Find where the given text appears and provide that cell's center as (X, Y) coordinate. 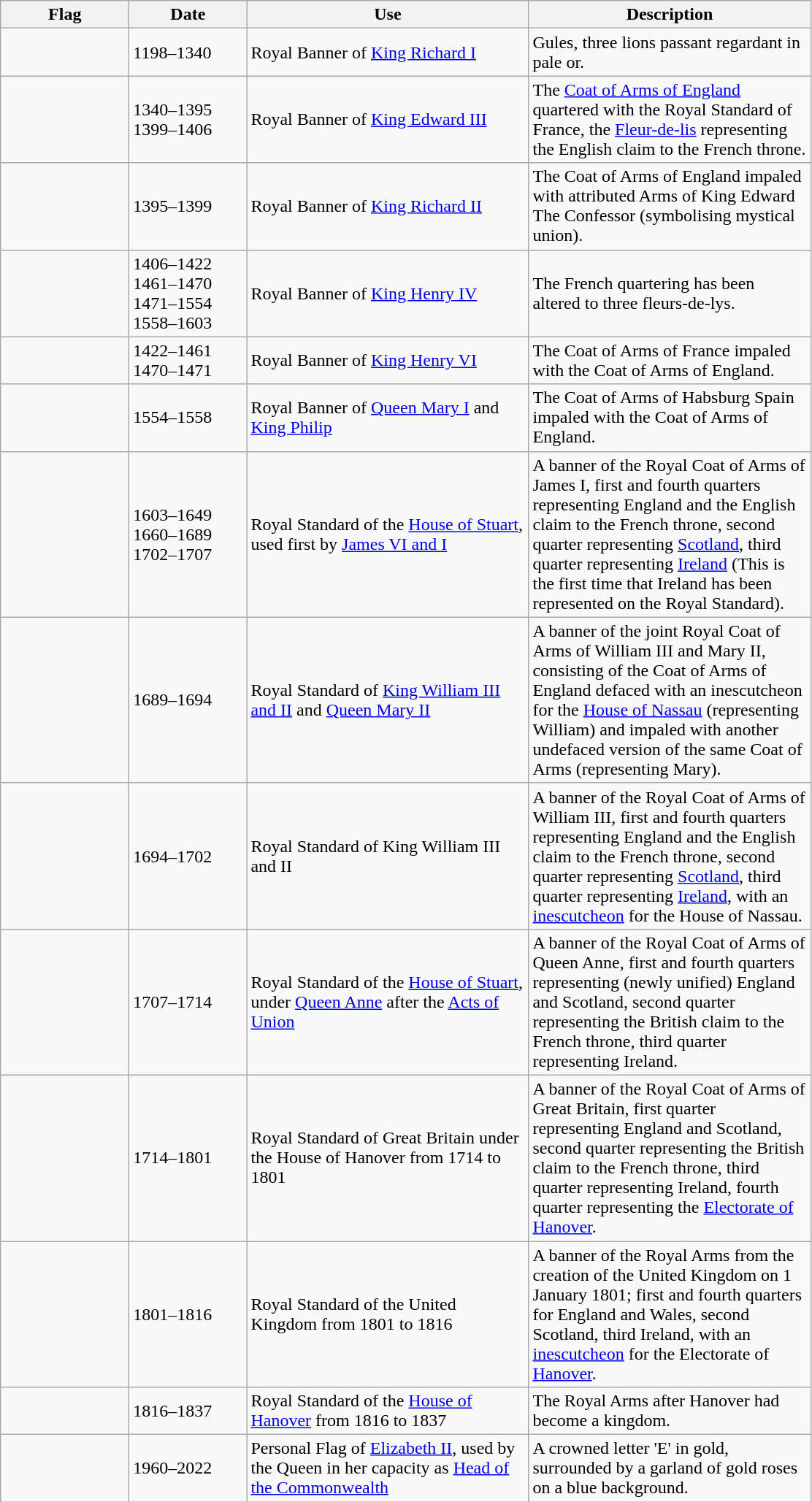
1603–16491660–16891702–1707 (188, 534)
Royal Standard of Great Britain under the House of Hanover from 1714 to 1801 (388, 1158)
Royal Banner of Queen Mary I and King Philip (388, 418)
The Coat of Arms of England impaled with attributed Arms of King Edward The Confessor (symbolising mystical union). (670, 206)
1422–14611470–1471 (188, 361)
Royal Banner of King Henry VI (388, 361)
Royal Banner of King Richard I (388, 53)
Use (388, 15)
Royal Banner of King Edward III (388, 120)
A crowned letter 'E' in gold, surrounded by a garland of gold roses on a blue background. (670, 1468)
1395–1399 (188, 206)
Royal Standard of the House of Hanover from 1816 to 1837 (388, 1411)
1960–2022 (188, 1468)
1554–1558 (188, 418)
1801–1816 (188, 1314)
Date (188, 15)
1714–1801 (188, 1158)
Royal Standard of the House of Stuart, used first by James VI and I (388, 534)
The Royal Arms after Hanover had become a kingdom. (670, 1411)
Royal Banner of King Richard II (388, 206)
The French quartering has been altered to three fleurs-de-lys. (670, 294)
Royal Standard of King William III and II and Queen Mary II (388, 700)
Royal Banner of King Henry IV (388, 294)
1198–1340 (188, 53)
Royal Standard of the House of Stuart, under Queen Anne after the Acts of Union (388, 1002)
1707–1714 (188, 1002)
1816–1837 (188, 1411)
1406–14221461–14701471–15541558–1603 (188, 294)
Royal Standard of the United Kingdom from 1801 to 1816 (388, 1314)
1340–13951399–1406 (188, 120)
1689–1694 (188, 700)
Flag (65, 15)
Description (670, 15)
Royal Standard of King William III and II (388, 856)
The Coat of Arms of England quartered with the Royal Standard of France, the Fleur-de-lis representing the English claim to the French throne. (670, 120)
The Coat of Arms of Habsburg Spain impaled with the Coat of Arms of England. (670, 418)
1694–1702 (188, 856)
Personal Flag of Elizabeth II, used by the Queen in her capacity as Head of the Commonwealth (388, 1468)
The Coat of Arms of France impaled with the Coat of Arms of England. (670, 361)
Gules, three lions passant regardant in pale or. (670, 53)
